Scan for the cell matching the given text and deliver its (X, Y) coordinate at center. 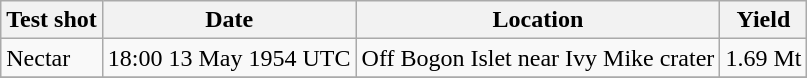
Off Bogon Islet near Ivy Mike crater (538, 58)
Test shot (52, 20)
Date (229, 20)
18:00 13 May 1954 UTC (229, 58)
Location (538, 20)
Yield (764, 20)
Nectar (52, 58)
1.69 Mt (764, 58)
